From the cell containing the given text, extract its center point as [x, y] coordinate. 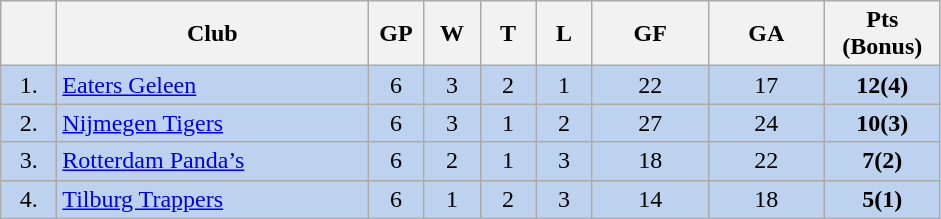
4. [29, 199]
10(3) [882, 123]
GP [396, 34]
24 [766, 123]
5(1) [882, 199]
Eaters Geleen [212, 85]
GF [650, 34]
7(2) [882, 161]
27 [650, 123]
L [564, 34]
Pts (Bonus) [882, 34]
Club [212, 34]
1. [29, 85]
3. [29, 161]
14 [650, 199]
12(4) [882, 85]
Rotterdam Panda’s [212, 161]
GA [766, 34]
2. [29, 123]
W [452, 34]
Tilburg Trappers [212, 199]
17 [766, 85]
Nijmegen Tigers [212, 123]
T [508, 34]
